Return [X, Y] of the center of cell containing provided text 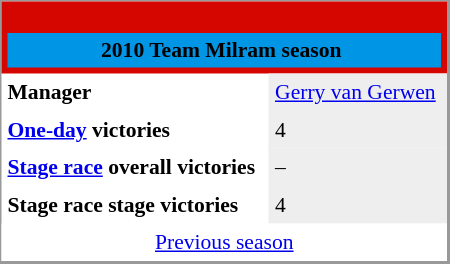
One-day victories [136, 130]
Stage race overall victories [136, 167]
– [358, 167]
Manager [136, 93]
Stage race stage victories [136, 205]
Gerry van Gerwen [358, 93]
Previous season [225, 243]
